Capture the cell that displays the provided text and extract its [X, Y] central coordinate. 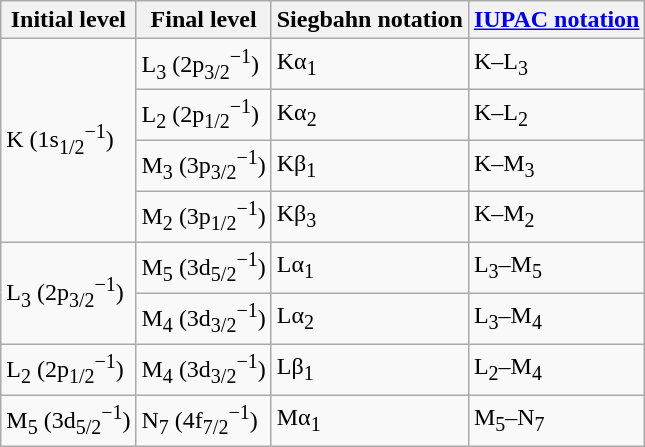
Lβ1 [370, 370]
Kβ3 [370, 216]
M3 (3p3/2−1) [204, 166]
Kβ1 [370, 166]
K–L2 [556, 116]
Initial level [68, 20]
Mα1 [370, 420]
Kα2 [370, 116]
Lα1 [370, 268]
N7 (4f7/2−1) [204, 420]
IUPAC notation [556, 20]
L3–M4 [556, 318]
K–M2 [556, 216]
Kα1 [370, 64]
M5–N7 [556, 420]
Siegbahn notation [370, 20]
Lα2 [370, 318]
Final level [204, 20]
K (1s1/2−1) [68, 140]
K–M3 [556, 166]
M2 (3p1/2−1) [204, 216]
L3–M5 [556, 268]
L2–M4 [556, 370]
K–L3 [556, 64]
